Determine the [x, y] coordinate at the center of the cell enclosing the given text.  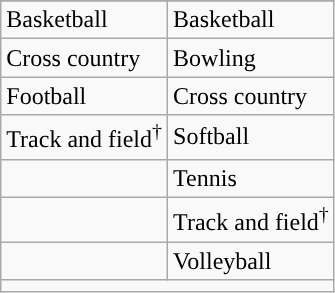
Tennis [252, 178]
Volleyball [252, 261]
Softball [252, 138]
Bowling [252, 58]
Football [84, 96]
